Output the (x, y) coordinate of the center of the cell containing the given text.  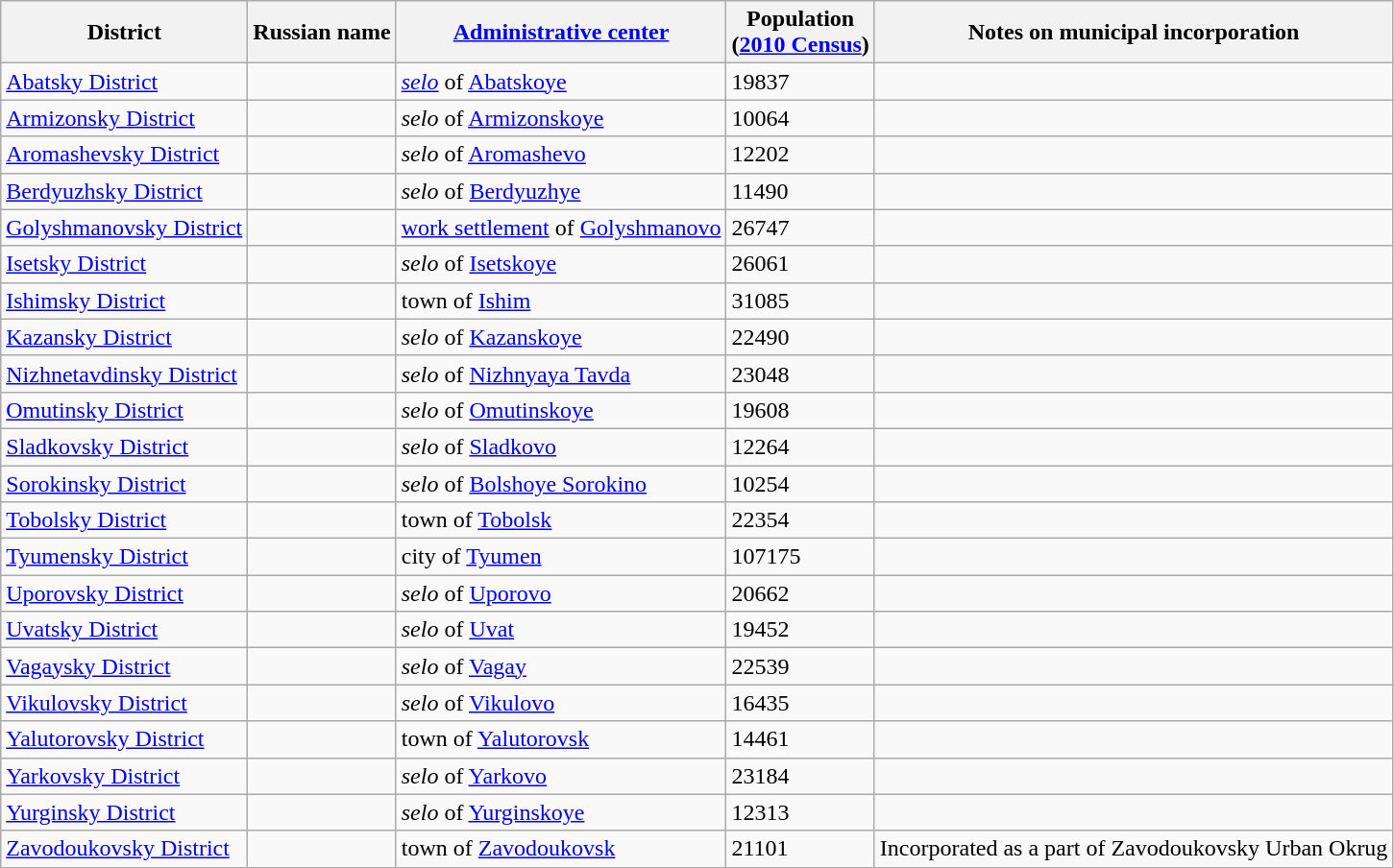
selo of Vikulovo (561, 703)
selo of Sladkovo (561, 446)
Golyshmanovsky District (125, 228)
selo of Berdyuzhye (561, 191)
selo of Uvat (561, 630)
Sorokinsky District (125, 483)
selo of Omutinskoye (561, 410)
Incorporated as a part of Zavodoukovsky Urban Okrug (1134, 849)
town of Ishim (561, 301)
12313 (800, 812)
selo of Bolshoye Sorokino (561, 483)
Vagaysky District (125, 666)
23048 (800, 374)
Vikulovsky District (125, 703)
26747 (800, 228)
Uvatsky District (125, 630)
Administrative center (561, 33)
Notes on municipal incorporation (1134, 33)
19608 (800, 410)
107175 (800, 557)
19837 (800, 82)
selo of Uporovo (561, 593)
selo of Kazanskoye (561, 337)
selo of Nizhnyaya Tavda (561, 374)
Omutinsky District (125, 410)
District (125, 33)
16435 (800, 703)
Isetsky District (125, 264)
selo of Abatskoye (561, 82)
Uporovsky District (125, 593)
Ishimsky District (125, 301)
selo of Yurginskoye (561, 812)
Kazansky District (125, 337)
selo of Yarkovo (561, 776)
14461 (800, 739)
Russian name (322, 33)
23184 (800, 776)
Abatsky District (125, 82)
10254 (800, 483)
26061 (800, 264)
Berdyuzhsky District (125, 191)
31085 (800, 301)
selo of Isetskoye (561, 264)
city of Tyumen (561, 557)
10064 (800, 118)
Aromashevsky District (125, 155)
Population(2010 Census) (800, 33)
22354 (800, 520)
Tyumensky District (125, 557)
19452 (800, 630)
11490 (800, 191)
work settlement of Golyshmanovo (561, 228)
20662 (800, 593)
12202 (800, 155)
12264 (800, 446)
Yarkovsky District (125, 776)
selo of Aromashevo (561, 155)
22490 (800, 337)
town of Zavodoukovsk (561, 849)
town of Tobolsk (561, 520)
selo of Armizonskoye (561, 118)
Tobolsky District (125, 520)
22539 (800, 666)
21101 (800, 849)
Sladkovsky District (125, 446)
Armizonsky District (125, 118)
Yalutorovsky District (125, 739)
Nizhnetavdinsky District (125, 374)
Yurginsky District (125, 812)
Zavodoukovsky District (125, 849)
town of Yalutorovsk (561, 739)
selo of Vagay (561, 666)
